Identify which cell holds the provided text, then report its (X, Y) central coordinate. 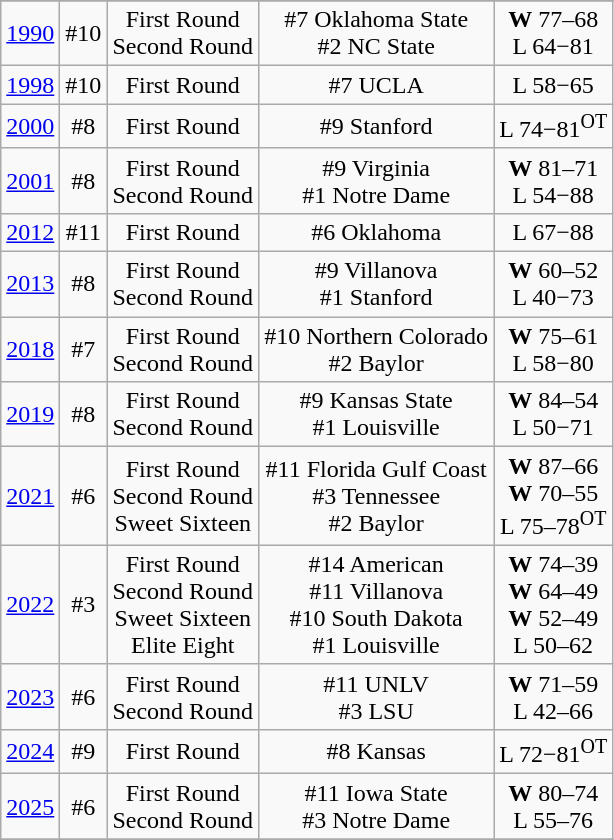
#9 Villanova#1 Stanford (376, 284)
#6 Oklahoma (376, 232)
L 72−81OT (554, 752)
2023 (30, 696)
2021 (30, 496)
W 77–68L 64−81 (554, 34)
#3 (84, 604)
W 71–59L 42–66 (554, 696)
W 75–61L 58−80 (554, 350)
2024 (30, 752)
2019 (30, 414)
2001 (30, 180)
#14 American#11 Villanova#10 South Dakota#1 Louisville (376, 604)
2013 (30, 284)
First RoundSecond RoundSweet SixteenElite Eight (183, 604)
W 87–66W 70–55L 75–78OT (554, 496)
L 67−88 (554, 232)
W 74–39W 64–49W 52–49L 50–62 (554, 604)
#9 Stanford (376, 126)
#8 Kansas (376, 752)
#11 (84, 232)
2012 (30, 232)
#9 Kansas State#1 Louisville (376, 414)
1998 (30, 85)
#11 Iowa State#3 Notre Dame (376, 806)
L 74−81OT (554, 126)
#7 UCLA (376, 85)
#10 Northern Colorado#2 Baylor (376, 350)
2000 (30, 126)
L 58−65 (554, 85)
#7 Oklahoma State#2 NC State (376, 34)
2018 (30, 350)
W 84–54L 50−71 (554, 414)
#9 Virginia#1 Notre Dame (376, 180)
2025 (30, 806)
#11 UNLV#3 LSU (376, 696)
W 81–71L 54−88 (554, 180)
First RoundSecond RoundSweet Sixteen (183, 496)
#7 (84, 350)
1990 (30, 34)
#9 (84, 752)
2022 (30, 604)
W 80–74L 55–76 (554, 806)
#11 Florida Gulf Coast#3 Tennessee#2 Baylor (376, 496)
W 60–52L 40−73 (554, 284)
